Return the (x, y) coordinate for the center point of the cell that contains the specified text.  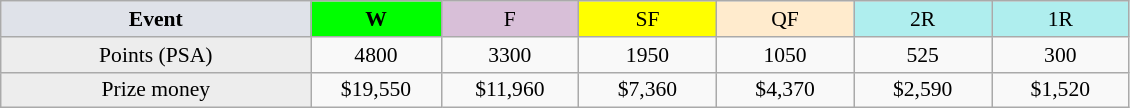
300 (1061, 55)
F (510, 19)
1R (1061, 19)
3300 (510, 55)
$11,960 (510, 90)
2R (923, 19)
Points (PSA) (156, 55)
W (376, 19)
1950 (648, 55)
4800 (376, 55)
1050 (785, 55)
QF (785, 19)
$1,520 (1061, 90)
Event (156, 19)
525 (923, 55)
Prize money (156, 90)
$4,370 (785, 90)
$2,590 (923, 90)
SF (648, 19)
$19,550 (376, 90)
$7,360 (648, 90)
